Capture the cell that displays the provided text and extract its [X, Y] central coordinate. 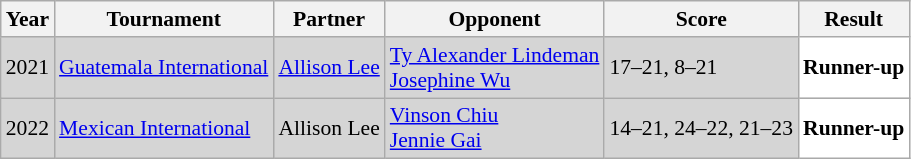
Tournament [164, 19]
Year [28, 19]
Ty Alexander Lindeman Josephine Wu [495, 68]
Guatemala International [164, 68]
Mexican International [164, 128]
Vinson Chiu Jennie Gai [495, 128]
Partner [328, 19]
Opponent [495, 19]
2022 [28, 128]
17–21, 8–21 [701, 68]
14–21, 24–22, 21–23 [701, 128]
Score [701, 19]
Result [854, 19]
2021 [28, 68]
